Extract the (x, y) coordinate from the center of the cell holding the provided text.  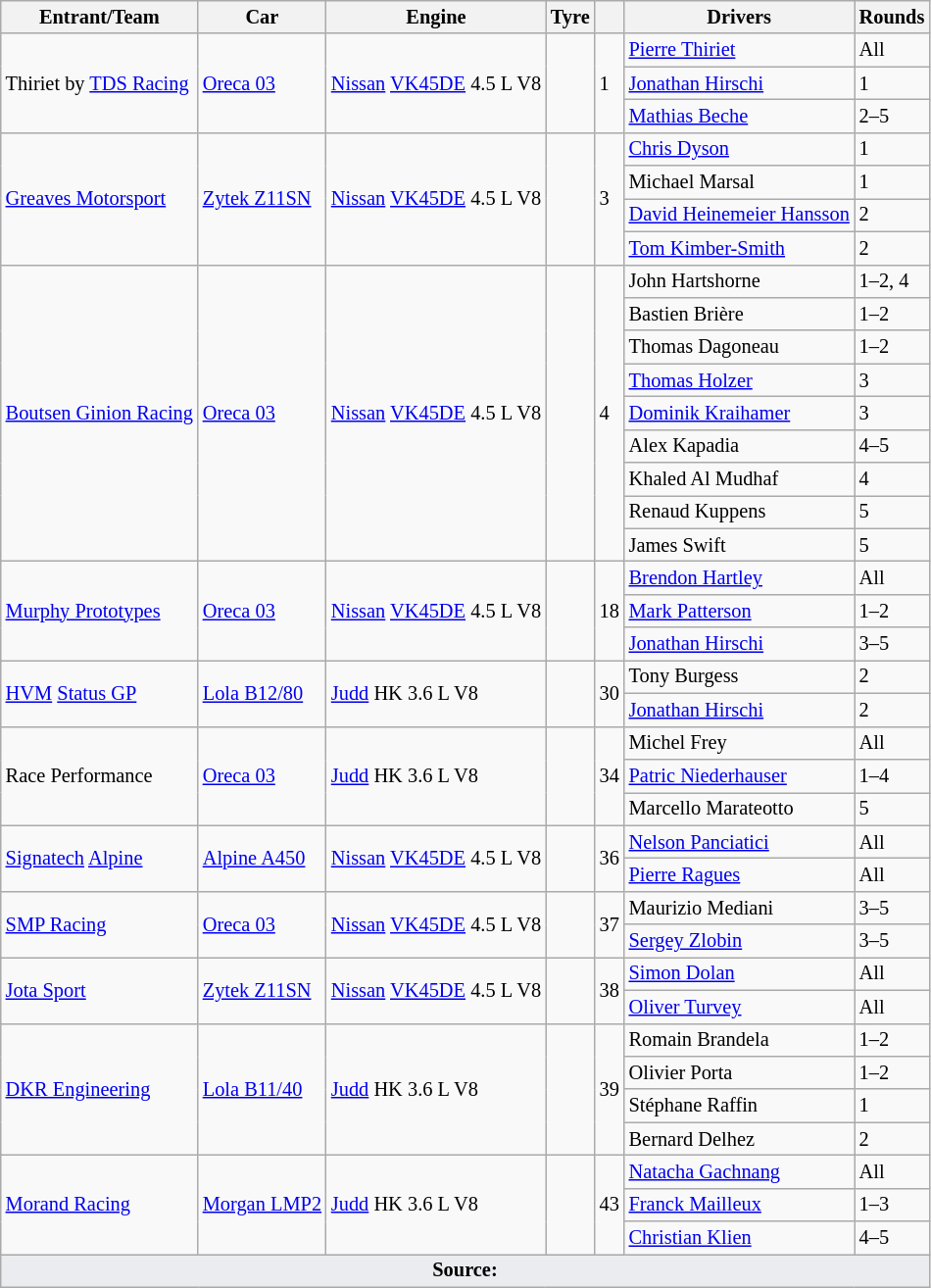
Renaud Kuppens (739, 512)
SMP Racing (100, 923)
Tom Kimber-Smith (739, 248)
Pierre Thiriet (739, 50)
Romain Brandela (739, 1040)
HVM Status GP (100, 692)
Tony Burgess (739, 676)
Oliver Turvey (739, 1007)
Drivers (739, 17)
Thomas Dagoneau (739, 347)
Patric Niederhauser (739, 775)
Thomas Holzer (739, 380)
Engine (436, 17)
Stéphane Raffin (739, 1106)
Murphy Prototypes (100, 610)
DKR Engineering (100, 1090)
Mathias Beche (739, 116)
Boutsen Ginion Racing (100, 414)
Chris Dyson (739, 149)
Natacha Gachnang (739, 1171)
Greaves Motorsport (100, 198)
Lola B11/40 (263, 1090)
Race Performance (100, 776)
Alpine A450 (263, 859)
Tyre (570, 17)
Bernard Delhez (739, 1139)
37 (610, 923)
Christian Klien (739, 1238)
David Heinemeier Hansson (739, 215)
Brendon Hartley (739, 577)
Olivier Porta (739, 1072)
Pierre Ragues (739, 874)
Rounds (892, 17)
Lola B12/80 (263, 692)
Entrant/Team (100, 17)
30 (610, 692)
Jota Sport (100, 990)
36 (610, 859)
Morand Racing (100, 1204)
Sergey Zlobin (739, 941)
Michel Frey (739, 743)
Simon Dolan (739, 973)
Dominik Kraihamer (739, 413)
Bastien Brière (739, 314)
James Swift (739, 545)
39 (610, 1090)
Alex Kapadia (739, 446)
Morgan LMP2 (263, 1204)
Car (263, 17)
Signatech Alpine (100, 859)
18 (610, 610)
Source: (465, 1270)
Franck Mailleux (739, 1205)
Mark Patterson (739, 611)
Maurizio Mediani (739, 908)
1–3 (892, 1205)
Nelson Panciatici (739, 842)
34 (610, 776)
Marcello Marateotto (739, 809)
43 (610, 1204)
1–4 (892, 775)
38 (610, 990)
Michael Marsal (739, 182)
Thiriet by TDS Racing (100, 82)
2–5 (892, 116)
Khaled Al Mudhaf (739, 479)
John Hartshorne (739, 281)
1–2, 4 (892, 281)
